Search for the cell housing the specified text and yield its [x, y] center coordinate. 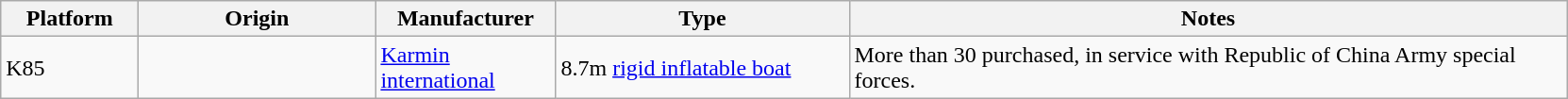
Notes [1208, 19]
More than 30 purchased, in service with Republic of China Army special forces. [1208, 68]
8.7m rigid inflatable boat [702, 68]
K85 [70, 68]
Manufacturer [466, 19]
Platform [70, 19]
Origin [257, 19]
Karmin international [466, 68]
Type [702, 19]
